Locate the cell with the specified text and output its (X, Y) center coordinate. 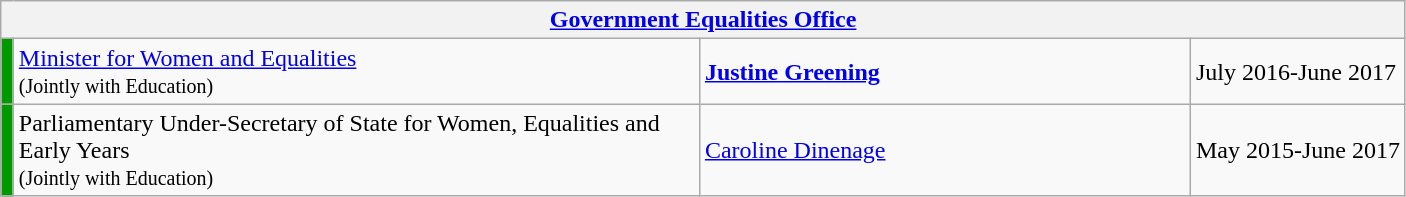
July 2016-June 2017 (1298, 72)
Caroline Dinenage (944, 150)
Parliamentary Under-Secretary of State for Women, Equalities and Early Years (Jointly with Education) (356, 150)
May 2015-June 2017 (1298, 150)
Government Equalities Office (704, 20)
Justine Greening (944, 72)
Minister for Women and Equalities (Jointly with Education) (356, 72)
